Pinpoint the cell where the given text exists, returning its (x, y) midpoint coordinate. 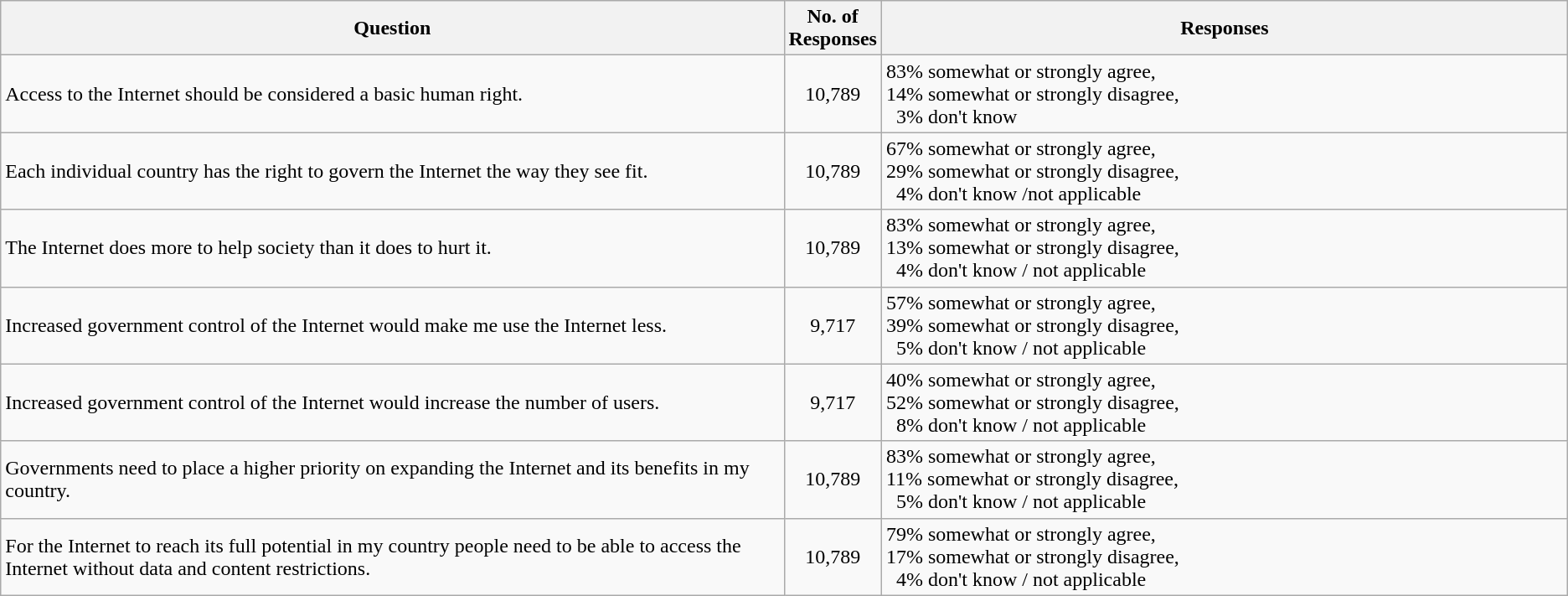
Responses (1225, 29)
Increased government control of the Internet would increase the number of users. (392, 402)
Governments need to place a higher priority on expanding the Internet and its benefits in my country. (392, 479)
Access to the Internet should be considered a basic human right. (392, 94)
67% somewhat or strongly agree,29% somewhat or strongly disagree, 4% don't know /not applicable (1225, 171)
For the Internet to reach its full potential in my country people need to be able to access the Internet without data and content restrictions. (392, 557)
83% somewhat or strongly agree,13% somewhat or strongly disagree, 4% don't know / not applicable (1225, 248)
Each individual country has the right to govern the Internet the way they see fit. (392, 171)
57% somewhat or strongly agree,39% somewhat or strongly disagree, 5% don't know / not applicable (1225, 325)
79% somewhat or strongly agree,17% somewhat or strongly disagree, 4% don't know / not applicable (1225, 557)
No. of Responses (833, 29)
83% somewhat or strongly agree,11% somewhat or strongly disagree, 5% don't know / not applicable (1225, 479)
Increased government control of the Internet would make me use the Internet less. (392, 325)
40% somewhat or strongly agree,52% somewhat or strongly disagree, 8% don't know / not applicable (1225, 402)
The Internet does more to help society than it does to hurt it. (392, 248)
83% somewhat or strongly agree,14% somewhat or strongly disagree, 3% don't know (1225, 94)
Question (392, 29)
